From the cell containing the given text, extract its center point as (x, y) coordinate. 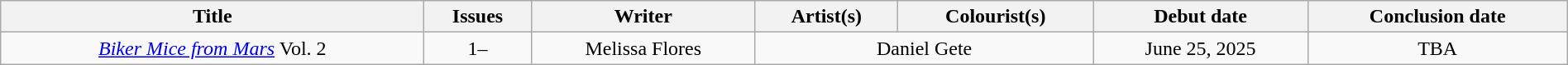
Writer (643, 17)
Issues (478, 17)
Title (213, 17)
Daniel Gete (925, 48)
Debut date (1201, 17)
TBA (1437, 48)
Artist(s) (826, 17)
1– (478, 48)
June 25, 2025 (1201, 48)
Conclusion date (1437, 17)
Biker Mice from Mars Vol. 2 (213, 48)
Melissa Flores (643, 48)
Colourist(s) (996, 17)
